Search for the cell housing the specified text and yield its [x, y] center coordinate. 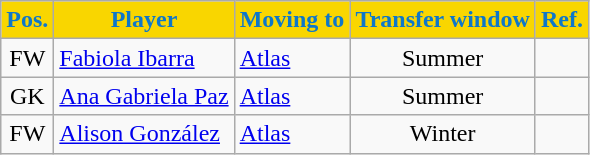
Fabiola Ibarra [144, 58]
Transfer window [443, 20]
Player [144, 20]
Alison González [144, 134]
GK [28, 96]
Moving to [292, 20]
Winter [443, 134]
Pos. [28, 20]
Ana Gabriela Paz [144, 96]
Ref. [562, 20]
